Search for the cell housing the specified text and yield its [x, y] center coordinate. 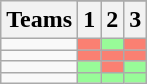
2 [112, 20]
1 [90, 20]
Teams [40, 20]
3 [136, 20]
